Output the (X, Y) coordinate of the center of the cell containing the given text.  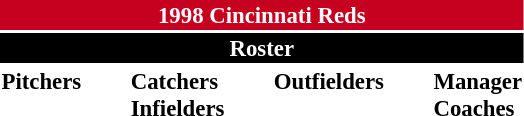
1998 Cincinnati Reds (262, 15)
Roster (262, 48)
